Return (x, y) of the center of cell containing provided text 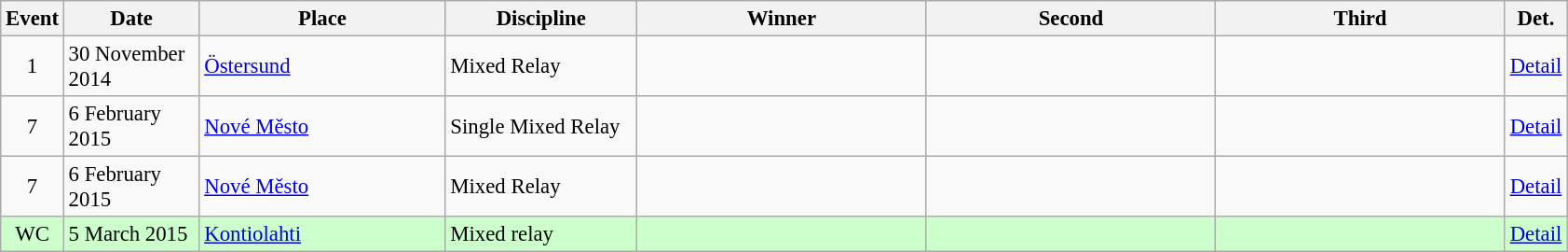
Second (1071, 19)
5 March 2015 (131, 234)
30 November 2014 (131, 67)
Place (322, 19)
Discipline (541, 19)
Kontiolahti (322, 234)
1 (33, 67)
Single Mixed Relay (541, 127)
Det. (1535, 19)
Third (1360, 19)
Date (131, 19)
Winner (783, 19)
WC (33, 234)
Mixed relay (541, 234)
Event (33, 19)
Östersund (322, 67)
